Return the [X, Y] coordinate for the center point of the cell that contains the specified text.  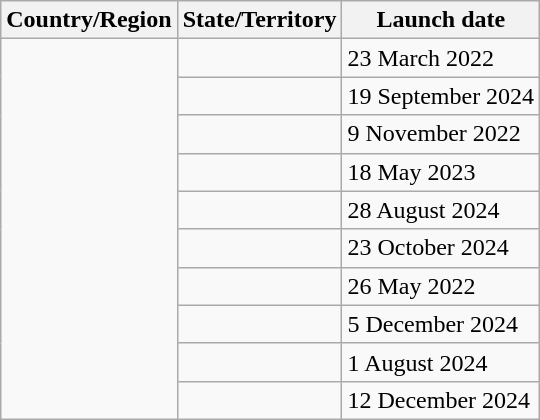
19 September 2024 [441, 96]
State/Territory [260, 20]
12 December 2024 [441, 400]
9 November 2022 [441, 134]
23 March 2022 [441, 58]
5 December 2024 [441, 324]
23 October 2024 [441, 248]
18 May 2023 [441, 172]
Launch date [441, 20]
1 August 2024 [441, 362]
26 May 2022 [441, 286]
Country/Region [89, 20]
28 August 2024 [441, 210]
